For the text-containing cell, return its midpoint in (x, y) coordinate format. 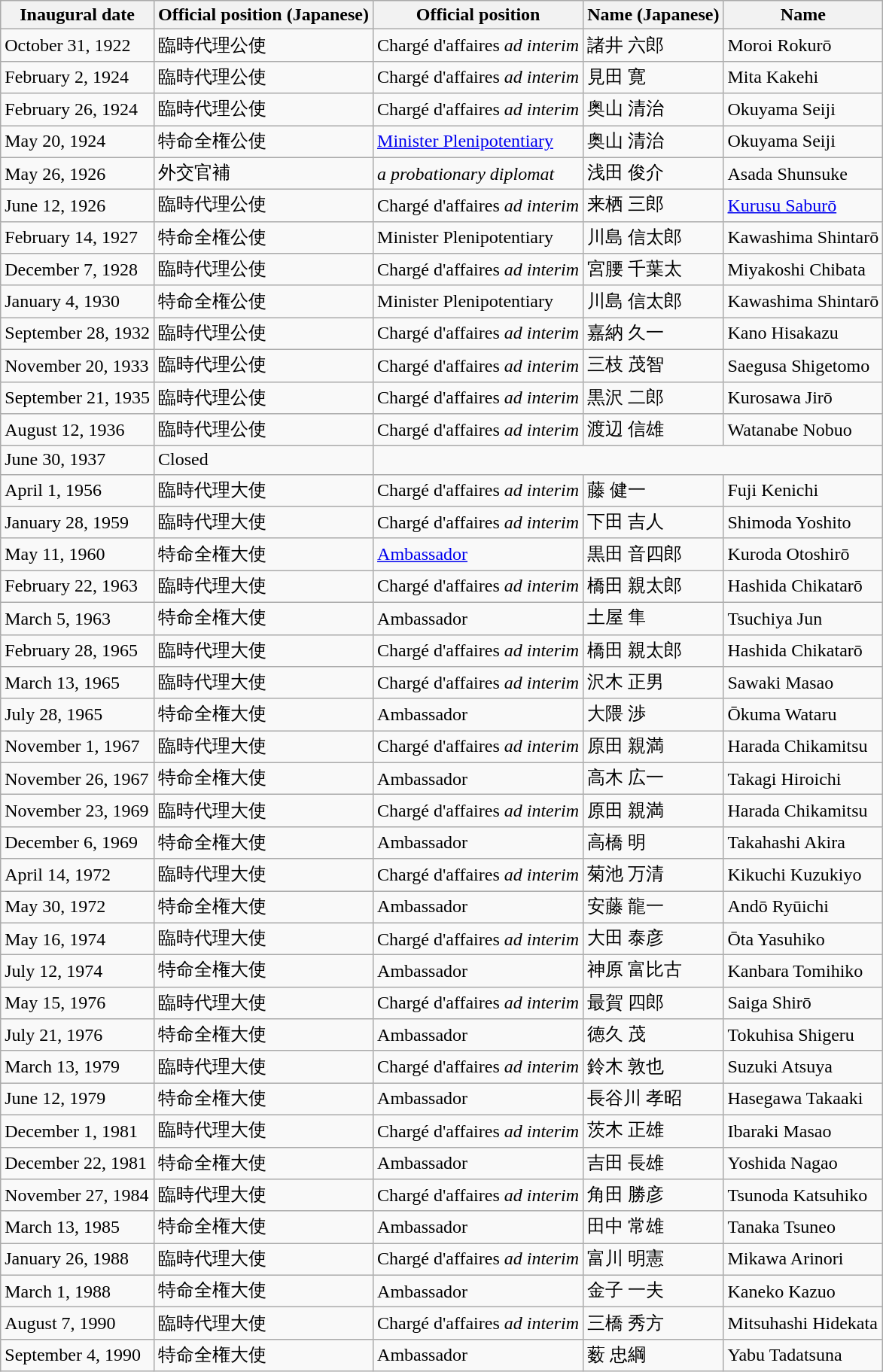
October 31, 1922 (78, 45)
November 26, 1967 (78, 778)
大隈 渉 (653, 715)
December 7, 1928 (78, 269)
September 28, 1932 (78, 334)
三橋 秀方 (653, 1323)
February 14, 1927 (78, 238)
最賀 四郎 (653, 1002)
Official position (479, 15)
鈴木 敦也 (653, 1067)
Mita Kakehi (803, 77)
September 4, 1990 (78, 1355)
Ōta Yasuhiko (803, 939)
Hasegawa Takaaki (803, 1099)
a probationary diplomat (479, 173)
June 12, 1926 (78, 206)
January 26, 1988 (78, 1260)
安藤 龍一 (653, 908)
Yabu Tadatsuna (803, 1355)
角田 勝彦 (653, 1195)
August 12, 1936 (78, 430)
神原 富比古 (653, 971)
田中 常雄 (653, 1227)
Kurusu Saburō (803, 206)
吉田 長雄 (653, 1164)
January 4, 1930 (78, 301)
May 30, 1972 (78, 908)
May 16, 1974 (78, 939)
徳久 茂 (653, 1036)
茨木 正雄 (653, 1130)
諸井 六郎 (653, 45)
Sawaki Masao (803, 683)
February 28, 1965 (78, 650)
April 1, 1956 (78, 491)
Takahashi Akira (803, 843)
三枝 茂智 (653, 366)
Kano Hisakazu (803, 334)
Asada Shunsuke (803, 173)
Mitsuhashi Hidekata (803, 1323)
富川 明憲 (653, 1260)
August 7, 1990 (78, 1323)
February 2, 1924 (78, 77)
May 11, 1960 (78, 554)
May 15, 1976 (78, 1002)
藤 健一 (653, 491)
November 1, 1967 (78, 747)
Saegusa Shigetomo (803, 366)
Ōkuma Wataru (803, 715)
July 21, 1976 (78, 1036)
沢木 正男 (653, 683)
February 22, 1963 (78, 587)
外交官補 (263, 173)
November 23, 1969 (78, 811)
見田 寛 (653, 77)
宮腰 千葉太 (653, 269)
July 28, 1965 (78, 715)
November 27, 1984 (78, 1195)
February 26, 1924 (78, 110)
Ibaraki Masao (803, 1130)
黒沢 二郎 (653, 397)
Shimoda Yoshito (803, 522)
Kikuchi Kuzukiyo (803, 875)
March 13, 1979 (78, 1067)
Fuji Kenichi (803, 491)
Moroi Rokurō (803, 45)
Miyakoshi Chibata (803, 269)
Kanbara Tomihiko (803, 971)
Tsunoda Katsuhiko (803, 1195)
Tsuchiya Jun (803, 619)
渡辺 信雄 (653, 430)
September 21, 1935 (78, 397)
金子 一夫 (653, 1291)
高橋 明 (653, 843)
長谷川 孝昭 (653, 1099)
Mikawa Arinori (803, 1260)
Kaneko Kazuo (803, 1291)
March 13, 1965 (78, 683)
Kuroda Otoshirō (803, 554)
Closed (263, 460)
May 20, 1924 (78, 141)
大田 泰彦 (653, 939)
December 22, 1981 (78, 1164)
Saiga Shirō (803, 1002)
Name (803, 15)
November 20, 1933 (78, 366)
December 6, 1969 (78, 843)
黒田 音四郎 (653, 554)
Suzuki Atsuya (803, 1067)
Takagi Hiroichi (803, 778)
Official position (Japanese) (263, 15)
March 5, 1963 (78, 619)
Inaugural date (78, 15)
Yoshida Nagao (803, 1164)
Watanabe Nobuo (803, 430)
Tokuhisa Shigeru (803, 1036)
June 12, 1979 (78, 1099)
June 30, 1937 (78, 460)
下田 吉人 (653, 522)
March 1, 1988 (78, 1291)
July 12, 1974 (78, 971)
嘉納 久一 (653, 334)
May 26, 1926 (78, 173)
高木 広一 (653, 778)
菊池 万清 (653, 875)
December 1, 1981 (78, 1130)
薮 忠綱 (653, 1355)
April 14, 1972 (78, 875)
Kurosawa Jirō (803, 397)
来栖 三郎 (653, 206)
土屋 隼 (653, 619)
浅田 俊介 (653, 173)
January 28, 1959 (78, 522)
March 13, 1985 (78, 1227)
Andō Ryūichi (803, 908)
Tanaka Tsuneo (803, 1227)
Name (Japanese) (653, 15)
